Pinpoint the cell where the given text exists, returning its [X, Y] midpoint coordinate. 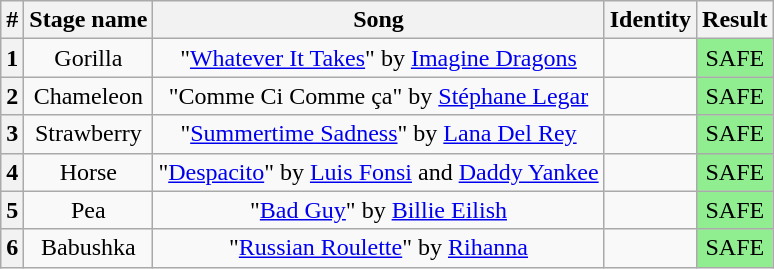
4 [12, 172]
"Summertime Sadness" by Lana Del Rey [378, 134]
6 [12, 248]
Gorilla [88, 58]
5 [12, 210]
1 [12, 58]
Result [735, 20]
Identity [650, 20]
Strawberry [88, 134]
# [12, 20]
Pea [88, 210]
2 [12, 96]
"Despacito" by Luis Fonsi and Daddy Yankee [378, 172]
"Bad Guy" by Billie Eilish [378, 210]
3 [12, 134]
Babushka [88, 248]
Stage name [88, 20]
Chameleon [88, 96]
Song [378, 20]
"Whatever It Takes" by Imagine Dragons [378, 58]
Horse [88, 172]
"Comme Ci Comme ça" by Stéphane Legar [378, 96]
"Russian Roulette" by Rihanna [378, 248]
